Return the [x, y] coordinate for the center point of the cell that contains the specified text.  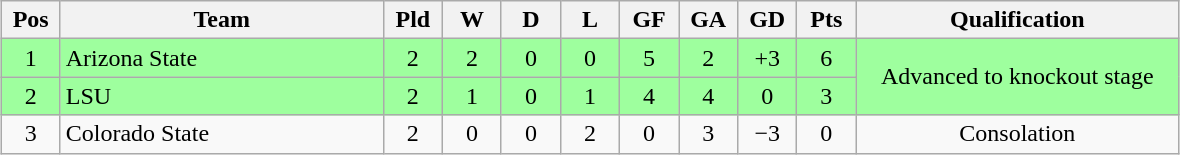
Consolation [1018, 134]
W [472, 20]
LSU [222, 96]
Team [222, 20]
Qualification [1018, 20]
L [590, 20]
Colorado State [222, 134]
D [530, 20]
−3 [768, 134]
GD [768, 20]
Pos [30, 20]
GF [650, 20]
GA [708, 20]
6 [826, 58]
Arizona State [222, 58]
+3 [768, 58]
Pld [412, 20]
Advanced to knockout stage [1018, 77]
Pts [826, 20]
5 [650, 58]
